Provide the (x, y) coordinate of the cell's center where the given text is located.  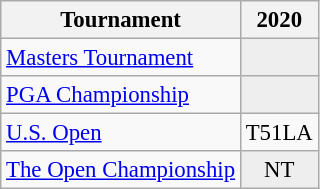
NT (279, 170)
U.S. Open (121, 133)
Masters Tournament (121, 58)
Tournament (121, 20)
T51LA (279, 133)
2020 (279, 20)
The Open Championship (121, 170)
PGA Championship (121, 95)
